Find where the given text appears and provide that cell's center as [x, y] coordinate. 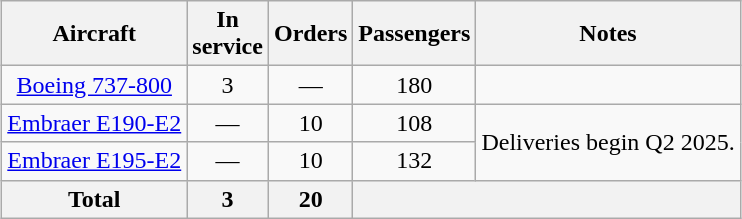
Boeing 737-800 [94, 85]
108 [414, 123]
132 [414, 161]
Aircraft [94, 34]
Embraer E190-E2 [94, 123]
Notes [608, 34]
180 [414, 85]
Passengers [414, 34]
20 [310, 199]
Embraer E195-E2 [94, 161]
Total [94, 199]
Deliveries begin Q2 2025. [608, 142]
Inservice [228, 34]
Orders [310, 34]
